Pinpoint the cell where the given text exists, returning its (x, y) midpoint coordinate. 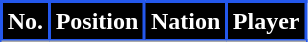
Position (96, 22)
No. (26, 22)
Player (266, 22)
Nation (186, 22)
